From the cell containing the given text, extract its center point as (X, Y) coordinate. 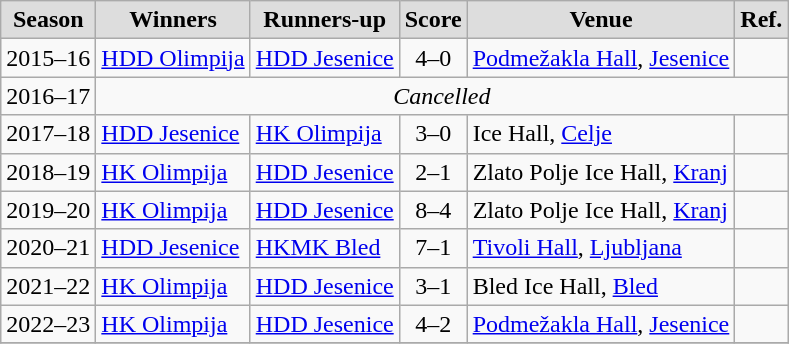
Ref. (762, 20)
2019–20 (48, 210)
Runners-up (324, 20)
Score (433, 20)
Cancelled (442, 96)
2020–21 (48, 248)
2017–18 (48, 134)
8–4 (433, 210)
4–2 (433, 324)
7–1 (433, 248)
3–1 (433, 286)
2021–22 (48, 286)
3–0 (433, 134)
2018–19 (48, 172)
Venue (601, 20)
HKMK Bled (324, 248)
Tivoli Hall, Ljubljana (601, 248)
Bled Ice Hall, Bled (601, 286)
HDD Olimpija (173, 58)
4–0 (433, 58)
2022–23 (48, 324)
Winners (173, 20)
Ice Hall, Celje (601, 134)
2016–17 (48, 96)
Season (48, 20)
2–1 (433, 172)
2015–16 (48, 58)
